Detect which cell encompasses the target text, then output its (x, y) center coordinate. 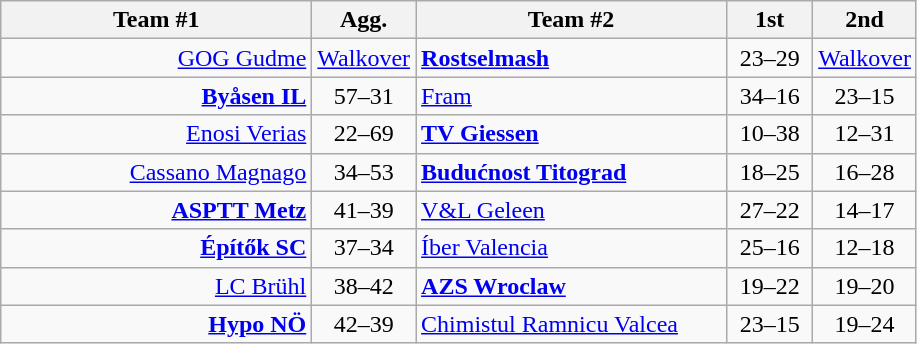
23–29 (770, 58)
37–34 (364, 248)
19–24 (865, 324)
Építők SC (156, 248)
Chimistul Ramnicu Valcea (572, 324)
2nd (865, 20)
42–39 (364, 324)
Team #2 (572, 20)
14–17 (865, 210)
10–38 (770, 134)
19–20 (865, 286)
Agg. (364, 20)
16–28 (865, 172)
Íber Valencia (572, 248)
TV Giessen (572, 134)
AZS Wroclaw (572, 286)
38–42 (364, 286)
GOG Gudme (156, 58)
12–31 (865, 134)
Team #1 (156, 20)
Cassano Magnago (156, 172)
25–16 (770, 248)
57–31 (364, 96)
V&L Geleen (572, 210)
1st (770, 20)
Byåsen IL (156, 96)
LC Brühl (156, 286)
34–53 (364, 172)
22–69 (364, 134)
19–22 (770, 286)
12–18 (865, 248)
Rostselmash (572, 58)
Hypo NÖ (156, 324)
Fram (572, 96)
Budućnost Titograd (572, 172)
34–16 (770, 96)
27–22 (770, 210)
ASPTT Metz (156, 210)
Enosi Verias (156, 134)
41–39 (364, 210)
18–25 (770, 172)
